From the cell containing the given text, extract its center point as (X, Y) coordinate. 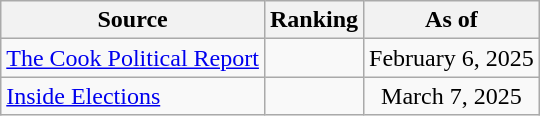
As of (452, 20)
Source (133, 20)
Inside Elections (133, 96)
Ranking (314, 20)
February 6, 2025 (452, 58)
March 7, 2025 (452, 96)
The Cook Political Report (133, 58)
